Provide the [x, y] coordinate of the cell's center where the given text is located.  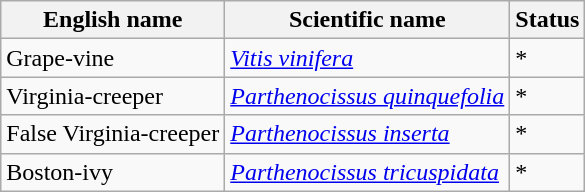
Boston-ivy [113, 172]
Virginia-creeper [113, 96]
False Virginia-creeper [113, 134]
Grape-vine [113, 58]
Vitis vinifera [368, 58]
English name [113, 20]
Parthenocissus inserta [368, 134]
Scientific name [368, 20]
Parthenocissus tricuspidata [368, 172]
Status [548, 20]
Parthenocissus quinquefolia [368, 96]
